Determine the (x, y) coordinate at the center of the cell enclosing the given text.  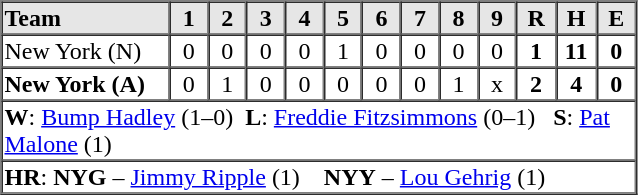
W: Bump Hadley (1–0) L: Freddie Fitzsimmons (0–1) S: Pat Malone (1) (319, 130)
H (576, 18)
New York (A) (86, 84)
5 (344, 18)
HR: NYG – Jimmy Ripple (1) NYY – Lou Gehrig (1) (319, 176)
9 (498, 18)
New York (N) (86, 50)
E (616, 18)
7 (420, 18)
x (498, 84)
6 (382, 18)
Team (86, 18)
3 (266, 18)
11 (576, 50)
R (536, 18)
8 (458, 18)
